Identify which cell holds the provided text, then report its (x, y) central coordinate. 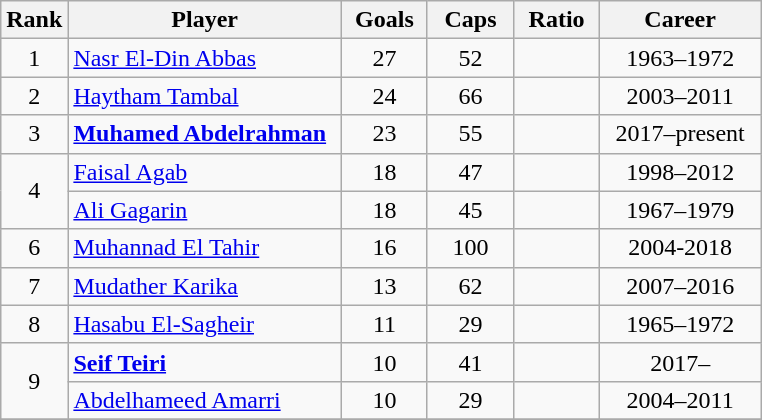
62 (470, 286)
Abdelhameed Amarri (205, 400)
Haytham Tambal (205, 96)
2017– (680, 362)
1963–1972 (680, 58)
7 (34, 286)
1998–2012 (680, 172)
23 (384, 134)
Career (680, 20)
Ratio (557, 20)
Ali Gagarin (205, 210)
4 (34, 191)
2004-2018 (680, 248)
27 (384, 58)
Goals (384, 20)
13 (384, 286)
8 (34, 324)
1965–1972 (680, 324)
Rank (34, 20)
9 (34, 381)
Muhamed Abdelrahman (205, 134)
24 (384, 96)
16 (384, 248)
2003–2011 (680, 96)
Seif Teiri (205, 362)
Mudather Karika (205, 286)
6 (34, 248)
2017–present (680, 134)
1967–1979 (680, 210)
2 (34, 96)
3 (34, 134)
2004–2011 (680, 400)
52 (470, 58)
Nasr El-Din Abbas (205, 58)
55 (470, 134)
47 (470, 172)
Muhannad El Tahir (205, 248)
Player (205, 20)
2007–2016 (680, 286)
41 (470, 362)
45 (470, 210)
100 (470, 248)
Hasabu El-Sagheir (205, 324)
11 (384, 324)
Caps (470, 20)
66 (470, 96)
1 (34, 58)
Faisal Agab (205, 172)
